Detect which cell encompasses the target text, then output its [X, Y] center coordinate. 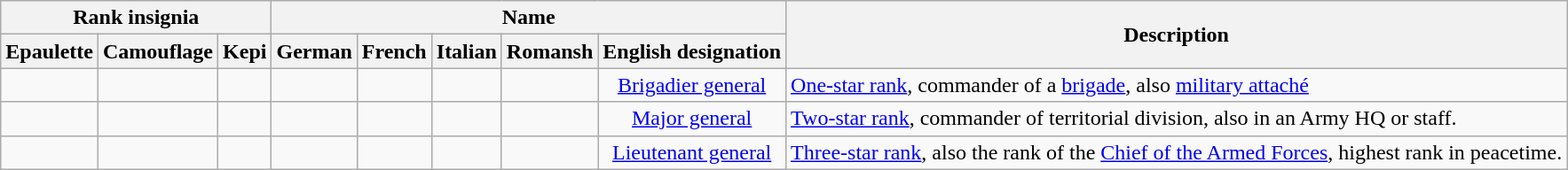
Lieutenant general [692, 152]
Italian [467, 51]
Major general [692, 119]
English designation [692, 51]
German [314, 51]
Brigadier general [692, 85]
Camouflage [158, 51]
One-star rank, commander of a brigade, also military attaché [1177, 85]
Romansh [549, 51]
Rank insignia [137, 18]
French [394, 51]
Two-star rank, commander of territorial division, also in an Army HQ or staff. [1177, 119]
Kepi [245, 51]
Epaulette [50, 51]
Description [1177, 35]
Three-star rank, also the rank of the Chief of the Armed Forces, highest rank in peacetime. [1177, 152]
Name [529, 18]
